Locate the cell with the specified text and output its [x, y] center coordinate. 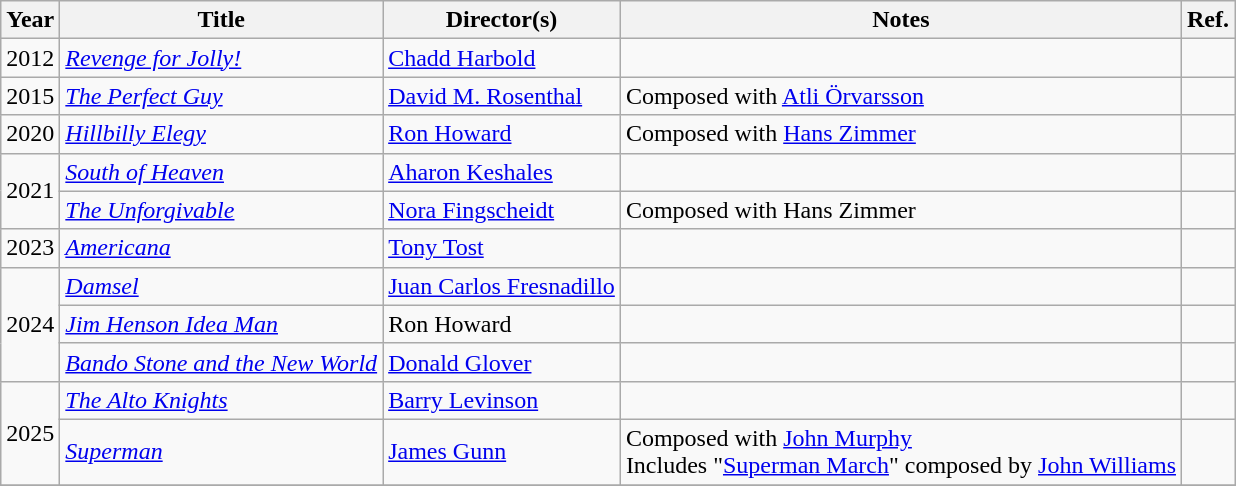
Donald Glover [502, 362]
Hillbilly Elegy [222, 134]
Nora Fingscheidt [502, 210]
Composed with Atli Örvarsson [900, 96]
Notes [900, 20]
The Perfect Guy [222, 96]
Juan Carlos Fresnadillo [502, 286]
Ref. [1208, 20]
Americana [222, 248]
2025 [30, 432]
Year [30, 20]
2020 [30, 134]
2015 [30, 96]
2021 [30, 191]
Aharon Keshales [502, 172]
2024 [30, 324]
The Alto Knights [222, 400]
Jim Henson Idea Man [222, 324]
South of Heaven [222, 172]
Bando Stone and the New World [222, 362]
The Unforgivable [222, 210]
Tony Tost [502, 248]
Barry Levinson [502, 400]
David M. Rosenthal [502, 96]
Composed with John MurphyIncludes "Superman March" composed by John Williams [900, 452]
2012 [30, 58]
Revenge for Jolly! [222, 58]
Superman [222, 452]
Director(s) [502, 20]
Damsel [222, 286]
Title [222, 20]
Chadd Harbold [502, 58]
James Gunn [502, 452]
2023 [30, 248]
